Detect which cell encompasses the target text, then output its (x, y) center coordinate. 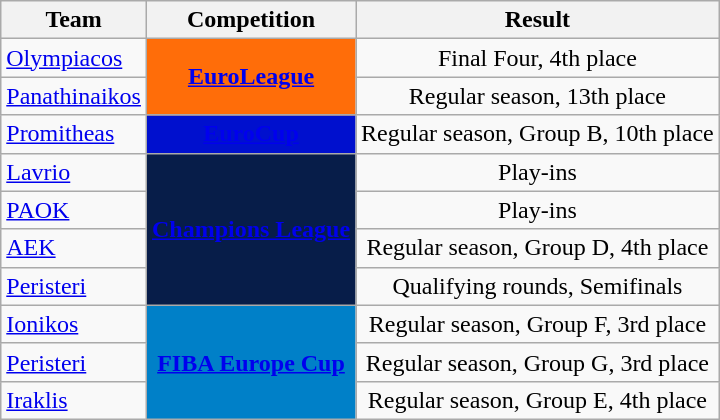
Team (74, 20)
EuroCup (250, 134)
Panathinaikos (74, 96)
Regular season, Group F, 3rd place (538, 324)
EuroLeague (250, 77)
Ionikos (74, 324)
Champions League (250, 229)
Final Four, 4th place (538, 58)
Regular season, Group B, 10th place (538, 134)
Competition (250, 20)
FIBA Europe Cup (250, 362)
Qualifying rounds, Semifinals (538, 286)
PAOK (74, 210)
Regular season, Group E, 4th place (538, 400)
Iraklis (74, 400)
Promitheas (74, 134)
Regular season, Group D, 4th place (538, 248)
AEK (74, 248)
Regular season, Group G, 3rd place (538, 362)
Result (538, 20)
Lavrio (74, 172)
Regular season, 13th place (538, 96)
Olympiacos (74, 58)
